Search for the cell housing the specified text and yield its (x, y) center coordinate. 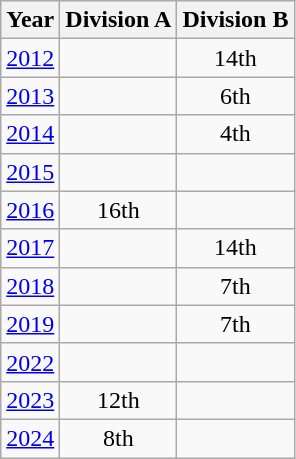
Division B (236, 20)
2015 (30, 172)
2018 (30, 286)
2012 (30, 58)
16th (118, 210)
Division A (118, 20)
8th (118, 438)
4th (236, 134)
2022 (30, 362)
2013 (30, 96)
2019 (30, 324)
2023 (30, 400)
2014 (30, 134)
12th (118, 400)
Year (30, 20)
6th (236, 96)
2017 (30, 248)
2024 (30, 438)
2016 (30, 210)
